Capture the cell that displays the provided text and extract its (X, Y) central coordinate. 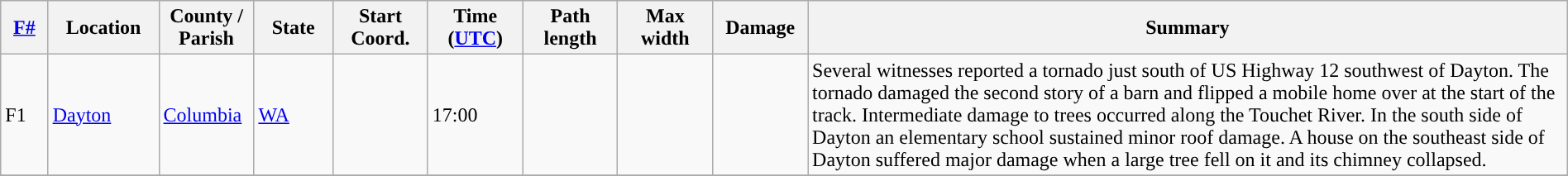
Max width (665, 28)
F1 (25, 115)
County / Parish (207, 28)
F# (25, 28)
WA (294, 115)
Path length (571, 28)
Columbia (207, 115)
Location (103, 28)
Damage (761, 28)
State (294, 28)
Time (UTC) (475, 28)
Dayton (103, 115)
17:00 (475, 115)
Start Coord. (380, 28)
Summary (1188, 28)
